Extract the (x, y) coordinate from the center of the cell holding the provided text.  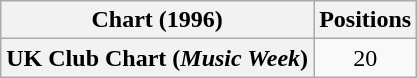
20 (366, 58)
Positions (366, 20)
UK Club Chart (Music Week) (158, 58)
Chart (1996) (158, 20)
